Output the (X, Y) coordinate of the center of the cell containing the given text.  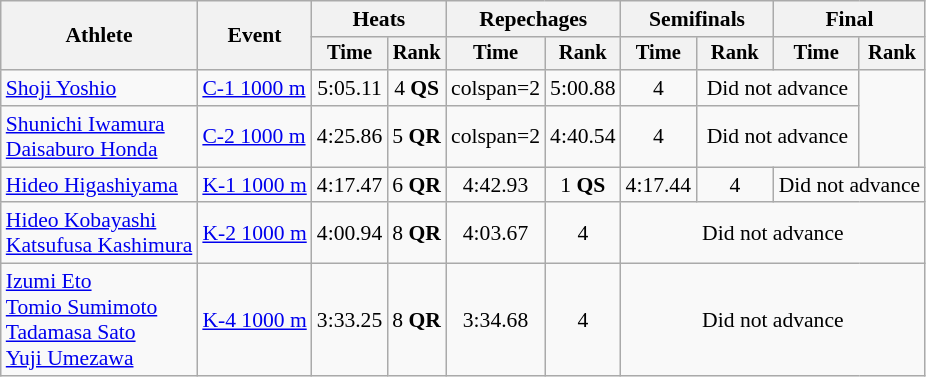
Athlete (100, 36)
3:33.25 (350, 320)
K-4 1000 m (254, 320)
Final (850, 19)
Repechages (534, 19)
6 QR (416, 185)
Semifinals (698, 19)
1 QS (582, 185)
4:17.44 (658, 185)
C-1 1000 m (254, 88)
4:25.86 (350, 136)
4 QS (416, 88)
C-2 1000 m (254, 136)
4:17.47 (350, 185)
4:03.67 (496, 234)
K-2 1000 m (254, 234)
Izumi EtoTomio SumimotoTadamasa SatoYuji Umezawa (100, 320)
5 QR (416, 136)
4:40.54 (582, 136)
Heats (379, 19)
3:34.68 (496, 320)
Shunichi IwamuraDaisaburo Honda (100, 136)
K-1 1000 m (254, 185)
Event (254, 36)
Shoji Yoshio (100, 88)
5:00.88 (582, 88)
Hideo KobayashiKatsufusa Kashimura (100, 234)
5:05.11 (350, 88)
4:42.93 (496, 185)
Hideo Higashiyama (100, 185)
4:00.94 (350, 234)
